Provide the (x, y) coordinate of the cell's center where the given text is located.  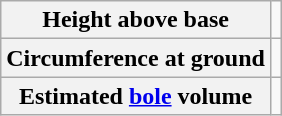
Circumference at ground (136, 58)
Height above base (136, 20)
Estimated bole volume (136, 96)
